For the text-containing cell, return its midpoint in [X, Y] coordinate format. 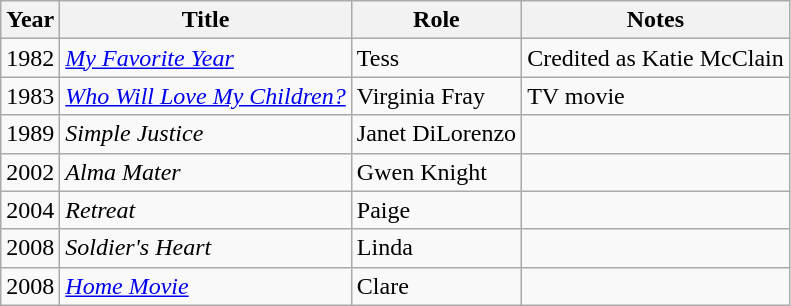
Notes [656, 20]
2004 [30, 210]
1989 [30, 134]
Title [206, 20]
Gwen Knight [436, 172]
Simple Justice [206, 134]
2002 [30, 172]
Year [30, 20]
Linda [436, 248]
1983 [30, 96]
Role [436, 20]
Alma Mater [206, 172]
Janet DiLorenzo [436, 134]
Credited as Katie McClain [656, 58]
Paige [436, 210]
Virginia Fray [436, 96]
Tess [436, 58]
Home Movie [206, 286]
TV movie [656, 96]
Who Will Love My Children? [206, 96]
Clare [436, 286]
1982 [30, 58]
Retreat [206, 210]
My Favorite Year [206, 58]
Soldier's Heart [206, 248]
